Scan for the cell matching the given text and deliver its [x, y] coordinate at center. 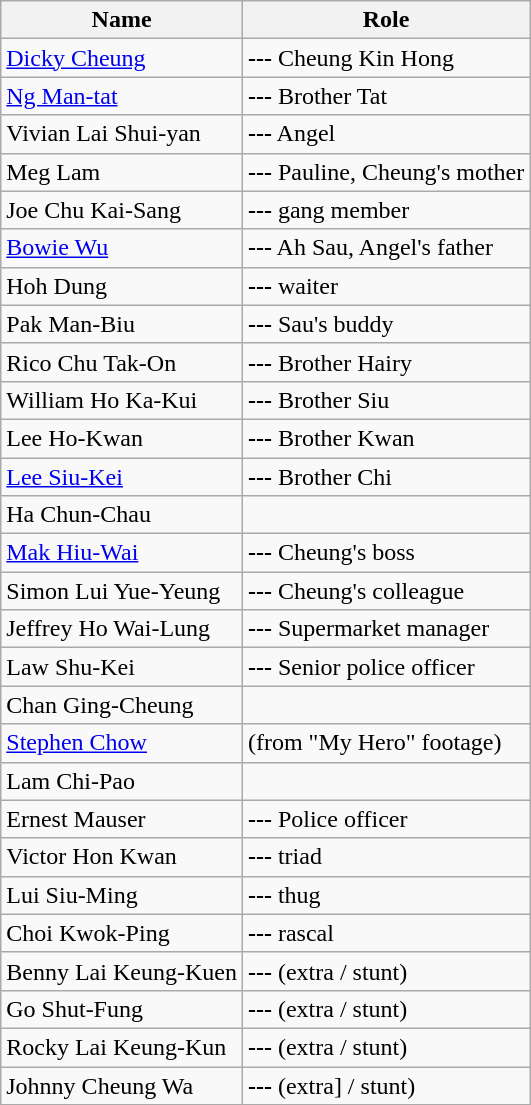
Dicky Cheung [122, 58]
--- Cheung's colleague [386, 591]
--- Cheung Kin Hong [386, 58]
Stephen Chow [122, 743]
Victor Hon Kwan [122, 857]
Go Shut-Fung [122, 1009]
--- Ah Sau, Angel's father [386, 248]
Vivian Lai Shui-yan [122, 134]
Ha Chun-Chau [122, 515]
Lam Chi-Pao [122, 781]
Pak Man-Biu [122, 324]
--- thug [386, 895]
Lui Siu-Ming [122, 895]
Joe Chu Kai-Sang [122, 210]
--- Brother Kwan [386, 438]
--- Senior police officer [386, 667]
Rico Chu Tak-On [122, 362]
--- triad [386, 857]
--- Sau's buddy [386, 324]
Simon Lui Yue-Yeung [122, 591]
Johnny Cheung Wa [122, 1085]
Rocky Lai Keung-Kun [122, 1047]
Choi Kwok-Ping [122, 933]
--- Cheung's boss [386, 553]
--- Brother Tat [386, 96]
Name [122, 20]
--- rascal [386, 933]
--- Brother Chi [386, 477]
(from "My Hero" footage) [386, 743]
Role [386, 20]
William Ho Ka-Kui [122, 400]
Bowie Wu [122, 248]
--- Angel [386, 134]
--- Brother Hairy [386, 362]
Chan Ging-Cheung [122, 705]
--- Police officer [386, 819]
--- Pauline, Cheung's mother [386, 172]
Hoh Dung [122, 286]
Jeffrey Ho Wai-Lung [122, 629]
Ng Man-tat [122, 96]
Lee Siu-Kei [122, 477]
Law Shu-Kei [122, 667]
Benny Lai Keung-Kuen [122, 971]
Meg Lam [122, 172]
Ernest Mauser [122, 819]
--- gang member [386, 210]
--- waiter [386, 286]
--- (extra] / stunt) [386, 1085]
Mak Hiu-Wai [122, 553]
--- Supermarket manager [386, 629]
Lee Ho-Kwan [122, 438]
--- Brother Siu [386, 400]
